Extract the [X, Y] coordinate from the center of the cell holding the provided text.  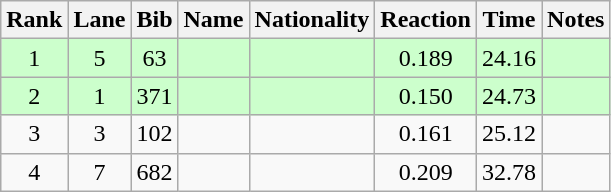
682 [154, 172]
0.189 [426, 58]
7 [100, 172]
371 [154, 96]
5 [100, 58]
Reaction [426, 20]
0.209 [426, 172]
24.73 [510, 96]
24.16 [510, 58]
Lane [100, 20]
Bib [154, 20]
Notes [576, 20]
4 [34, 172]
25.12 [510, 134]
Name [214, 20]
32.78 [510, 172]
0.161 [426, 134]
63 [154, 58]
Rank [34, 20]
0.150 [426, 96]
Time [510, 20]
Nationality [312, 20]
102 [154, 134]
2 [34, 96]
